Extract the [X, Y] coordinate from the center of the cell holding the provided text.  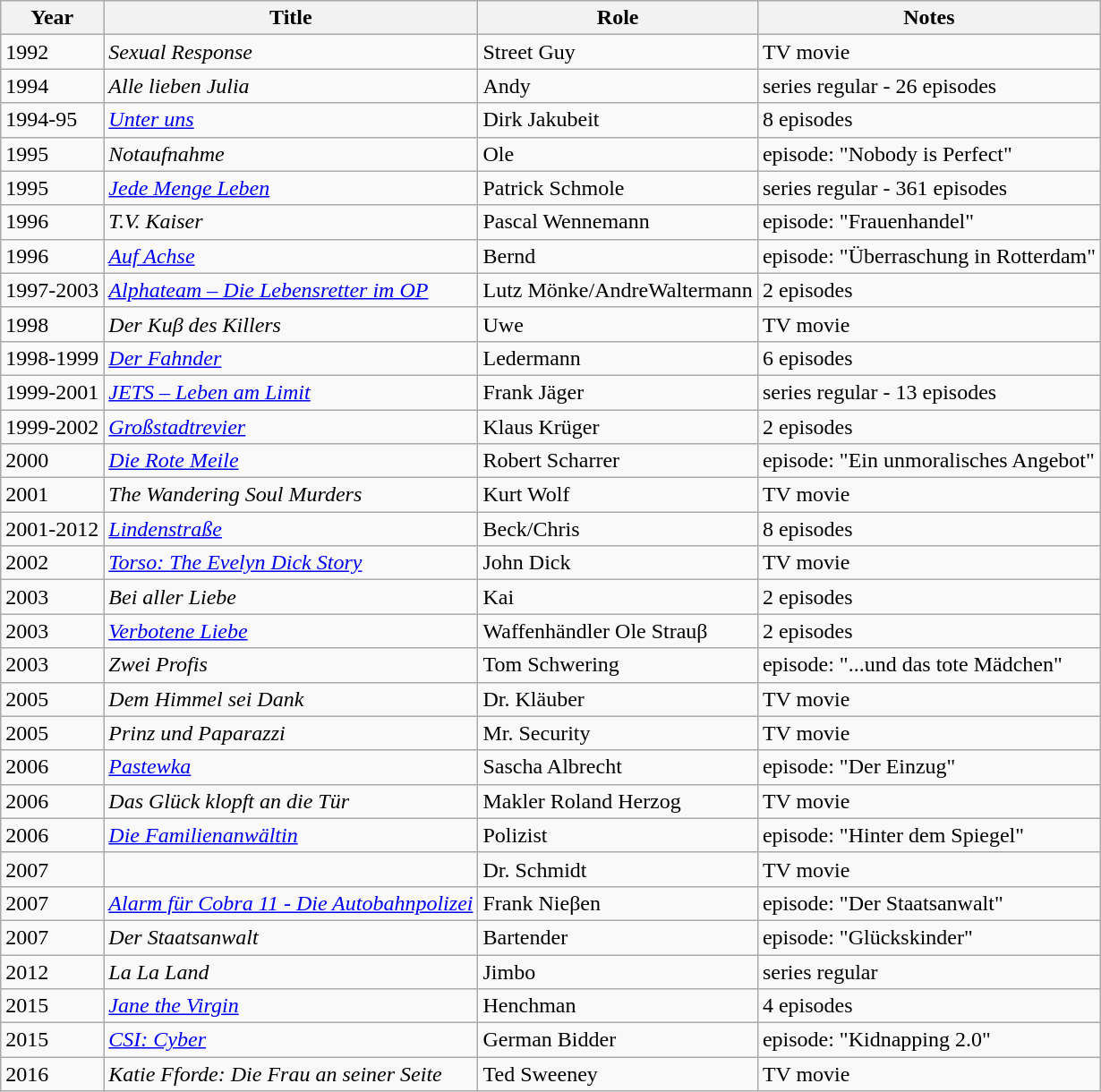
Torso: The Evelyn Dick Story [291, 563]
T.V. Kaiser [291, 222]
1994-95 [52, 120]
Notes [929, 18]
Polizist [618, 835]
Der Kuβ des Killers [291, 324]
Ledermann [618, 358]
episode: "Glückskinder" [929, 937]
Der Fahnder [291, 358]
Notaufnahme [291, 154]
Unter uns [291, 120]
Patrick Schmole [618, 188]
Dr. Schmidt [618, 869]
1998 [52, 324]
Alphateam – Die Lebensretter im OP [291, 290]
La La Land [291, 971]
Role [618, 18]
Robert Scharrer [618, 461]
episode: "Nobody is Perfect" [929, 154]
Sexual Response [291, 52]
Auf Achse [291, 256]
Waffenhändler Ole Strauβ [618, 631]
series regular - 26 episodes [929, 86]
2016 [52, 1074]
German Bidder [618, 1040]
Pastewka [291, 767]
Frank Jäger [618, 392]
episode: "Überraschung in Rotterdam" [929, 256]
Ted Sweeney [618, 1074]
episode: "Ein unmoralisches Angebot" [929, 461]
Die Familienanwältin [291, 835]
Beck/Chris [618, 529]
1999-2002 [52, 427]
Dirk Jakubeit [618, 120]
Ole [618, 154]
Alarm für Cobra 11 - Die Autobahnpolizei [291, 903]
1997-2003 [52, 290]
Jimbo [618, 971]
Year [52, 18]
The Wandering Soul Murders [291, 495]
Uwe [618, 324]
Das Glück klopft an die Tür [291, 801]
Bartender [618, 937]
episode: "Hinter dem Spiegel" [929, 835]
Title [291, 18]
6 episodes [929, 358]
series regular - 361 episodes [929, 188]
JETS – Leben am Limit [291, 392]
episode: "Der Staatsanwalt" [929, 903]
Dem Himmel sei Dank [291, 699]
1994 [52, 86]
Henchman [618, 1006]
Der Staatsanwalt [291, 937]
Andy [618, 86]
Bernd [618, 256]
2001-2012 [52, 529]
Sascha Albrecht [618, 767]
Großstadtrevier [291, 427]
Verbotene Liebe [291, 631]
Street Guy [618, 52]
episode: "Kidnapping 2.0" [929, 1040]
Kai [618, 597]
Prinz und Paparazzi [291, 733]
2000 [52, 461]
2012 [52, 971]
Bei aller Liebe [291, 597]
Dr. Kläuber [618, 699]
Pascal Wennemann [618, 222]
1999-2001 [52, 392]
Lindenstraße [291, 529]
Frank Nieβen [618, 903]
4 episodes [929, 1006]
2001 [52, 495]
Katie Fforde: Die Frau an seiner Seite [291, 1074]
episode: "...und das tote Mädchen" [929, 665]
Zwei Profis [291, 665]
CSI: Cyber [291, 1040]
Kurt Wolf [618, 495]
Tom Schwering [618, 665]
Klaus Krüger [618, 427]
John Dick [618, 563]
series regular - 13 episodes [929, 392]
Makler Roland Herzog [618, 801]
Alle lieben Julia [291, 86]
Mr. Security [618, 733]
episode: "Frauenhandel" [929, 222]
Die Rote Meile [291, 461]
episode: "Der Einzug" [929, 767]
Jane the Virgin [291, 1006]
1992 [52, 52]
1998-1999 [52, 358]
Lutz Mönke/AndreWaltermann [618, 290]
series regular [929, 971]
2002 [52, 563]
Jede Menge Leben [291, 188]
